Capture the cell that displays the provided text and extract its (x, y) central coordinate. 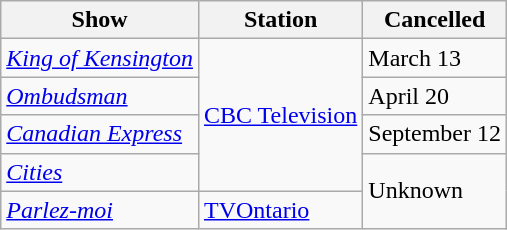
Cities (100, 172)
Cancelled (435, 20)
Unknown (435, 191)
Parlez-moi (100, 210)
April 20 (435, 96)
King of Kensington (100, 58)
CBC Television (280, 115)
Show (100, 20)
Canadian Express (100, 134)
Station (280, 20)
TVOntario (280, 210)
March 13 (435, 58)
September 12 (435, 134)
Ombudsman (100, 96)
